Detect which cell encompasses the target text, then output its [X, Y] center coordinate. 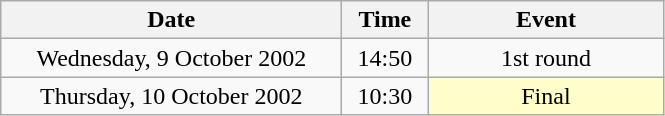
Thursday, 10 October 2002 [172, 96]
Final [546, 96]
14:50 [385, 58]
1st round [546, 58]
10:30 [385, 96]
Event [546, 20]
Wednesday, 9 October 2002 [172, 58]
Time [385, 20]
Date [172, 20]
